Identify which cell holds the provided text, then report its (x, y) central coordinate. 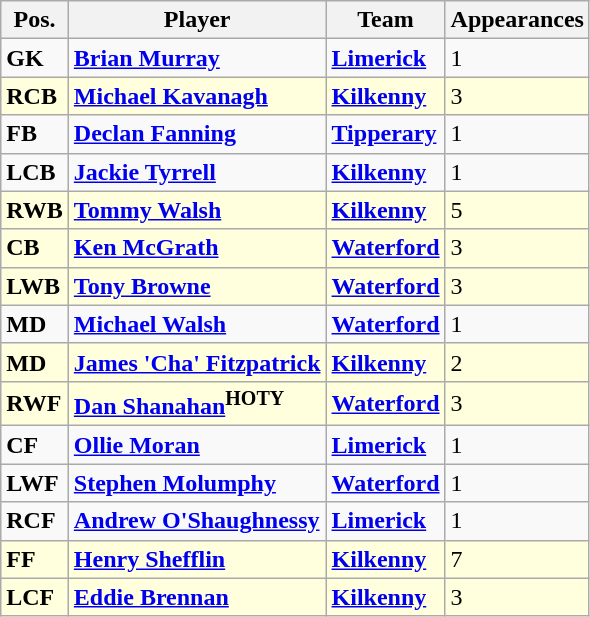
Michael Walsh (197, 324)
Team (386, 20)
James 'Cha' Fitzpatrick (197, 362)
FB (35, 134)
Tony Browne (197, 286)
Player (197, 20)
Michael Kavanagh (197, 96)
GK (35, 58)
Tipperary (386, 134)
Eddie Brennan (197, 597)
RWB (35, 210)
FF (35, 559)
LCF (35, 597)
Stephen Molumphy (197, 483)
Declan Fanning (197, 134)
Andrew O'Shaughnessy (197, 521)
2 (517, 362)
LCB (35, 172)
Dan ShanahanHOTY (197, 404)
Ken McGrath (197, 248)
CF (35, 445)
LWB (35, 286)
LWF (35, 483)
Pos. (35, 20)
Jackie Tyrrell (197, 172)
Brian Murray (197, 58)
RWF (35, 404)
Ollie Moran (197, 445)
Tommy Walsh (197, 210)
CB (35, 248)
7 (517, 559)
RCB (35, 96)
5 (517, 210)
RCF (35, 521)
Henry Shefflin (197, 559)
Appearances (517, 20)
